Determine the [x, y] coordinate at the center of the cell enclosing the given text.  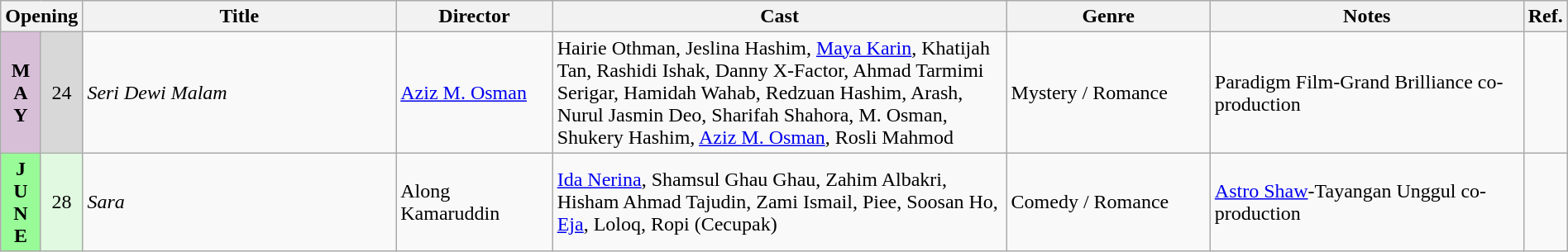
Mystery / Romance [1108, 93]
Astro Shaw-Tayangan Unggul co-production [1366, 202]
Genre [1108, 17]
Title [240, 17]
Along Kamaruddin [475, 202]
Seri Dewi Malam [240, 93]
Opening [41, 17]
Cast [779, 17]
Notes [1366, 17]
24 [61, 93]
Sara [240, 202]
Director [475, 17]
Ref. [1545, 17]
Aziz M. Osman [475, 93]
JUNE [22, 202]
Comedy / Romance [1108, 202]
Ida Nerina, Shamsul Ghau Ghau, Zahim Albakri, Hisham Ahmad Tajudin, Zami Ismail, Piee, Soosan Ho, Eja, Loloq, Ropi (Cecupak) [779, 202]
Paradigm Film-Grand Brilliance co-production [1366, 93]
MAY [22, 93]
28 [61, 202]
